Capture the cell that displays the provided text and extract its [x, y] central coordinate. 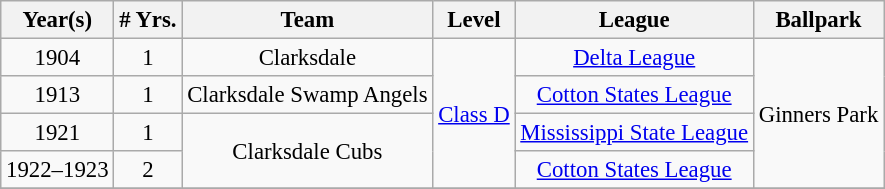
2 [148, 170]
1913 [58, 95]
# Yrs. [148, 20]
Ballpark [818, 20]
1904 [58, 58]
1921 [58, 133]
Class D [474, 114]
Level [474, 20]
Mississippi State League [634, 133]
Ginners Park [818, 114]
Clarksdale Swamp Angels [308, 95]
Year(s) [58, 20]
Team [308, 20]
League [634, 20]
Clarksdale [308, 58]
1922–1923 [58, 170]
Clarksdale Cubs [308, 152]
Delta League [634, 58]
